Determine the [X, Y] coordinate at the center of the cell enclosing the given text.  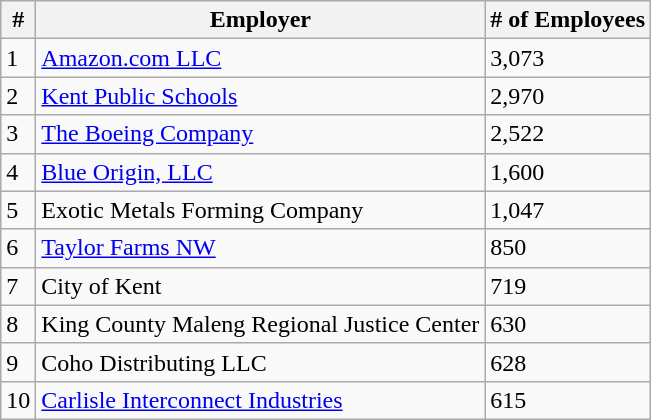
Kent Public Schools [260, 96]
850 [568, 248]
1,047 [568, 210]
5 [18, 210]
Taylor Farms NW [260, 248]
1,600 [568, 172]
The Boeing Company [260, 134]
Blue Origin, LLC [260, 172]
4 [18, 172]
3 [18, 134]
6 [18, 248]
719 [568, 286]
7 [18, 286]
630 [568, 324]
City of Kent [260, 286]
9 [18, 362]
Coho Distributing LLC [260, 362]
2,522 [568, 134]
2 [18, 96]
King County Maleng Regional Justice Center [260, 324]
8 [18, 324]
# of Employees [568, 20]
10 [18, 400]
628 [568, 362]
Exotic Metals Forming Company [260, 210]
Amazon.com LLC [260, 58]
# [18, 20]
2,970 [568, 96]
3,073 [568, 58]
1 [18, 58]
Employer [260, 20]
Carlisle Interconnect Industries [260, 400]
615 [568, 400]
